Locate the cell with the specified text and output its (X, Y) center coordinate. 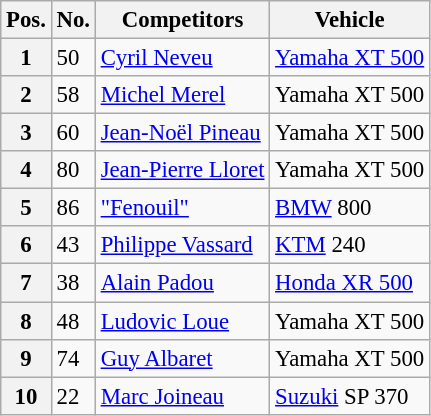
KTM 240 (350, 245)
Suzuki SP 370 (350, 396)
60 (73, 133)
22 (73, 396)
43 (73, 245)
Jean-Noël Pineau (182, 133)
Honda XR 500 (350, 283)
6 (26, 245)
2 (26, 95)
3 (26, 133)
Competitors (182, 20)
Ludovic Loue (182, 321)
"Fenouil" (182, 208)
80 (73, 170)
Philippe Vassard (182, 245)
74 (73, 358)
7 (26, 283)
48 (73, 321)
86 (73, 208)
Pos. (26, 20)
58 (73, 95)
Michel Merel (182, 95)
1 (26, 58)
No. (73, 20)
Guy Albaret (182, 358)
8 (26, 321)
Alain Padou (182, 283)
50 (73, 58)
9 (26, 358)
Cyril Neveu (182, 58)
Marc Joineau (182, 396)
5 (26, 208)
4 (26, 170)
10 (26, 396)
BMW 800 (350, 208)
Vehicle (350, 20)
38 (73, 283)
Jean-Pierre Lloret (182, 170)
